Determine the [X, Y] coordinate at the center of the cell enclosing the given text.  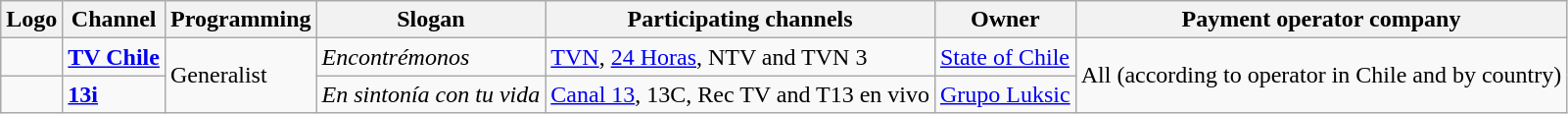
Encontrémonos [431, 57]
Grupo Luksic [1005, 94]
Logo [31, 20]
Payment operator company [1321, 20]
13i [114, 94]
Participating channels [740, 20]
All (according to operator in Chile and by country) [1321, 76]
Owner [1005, 20]
TV Chile [114, 57]
Channel [114, 20]
Generalist [241, 76]
State of Chile [1005, 57]
TVN, 24 Horas, NTV and TVN 3 [740, 57]
Canal 13, 13C, Rec TV and T13 en vivo [740, 94]
Slogan [431, 20]
En sintonía con tu vida [431, 94]
Programming [241, 20]
